Locate the cell with the specified text and output its (X, Y) center coordinate. 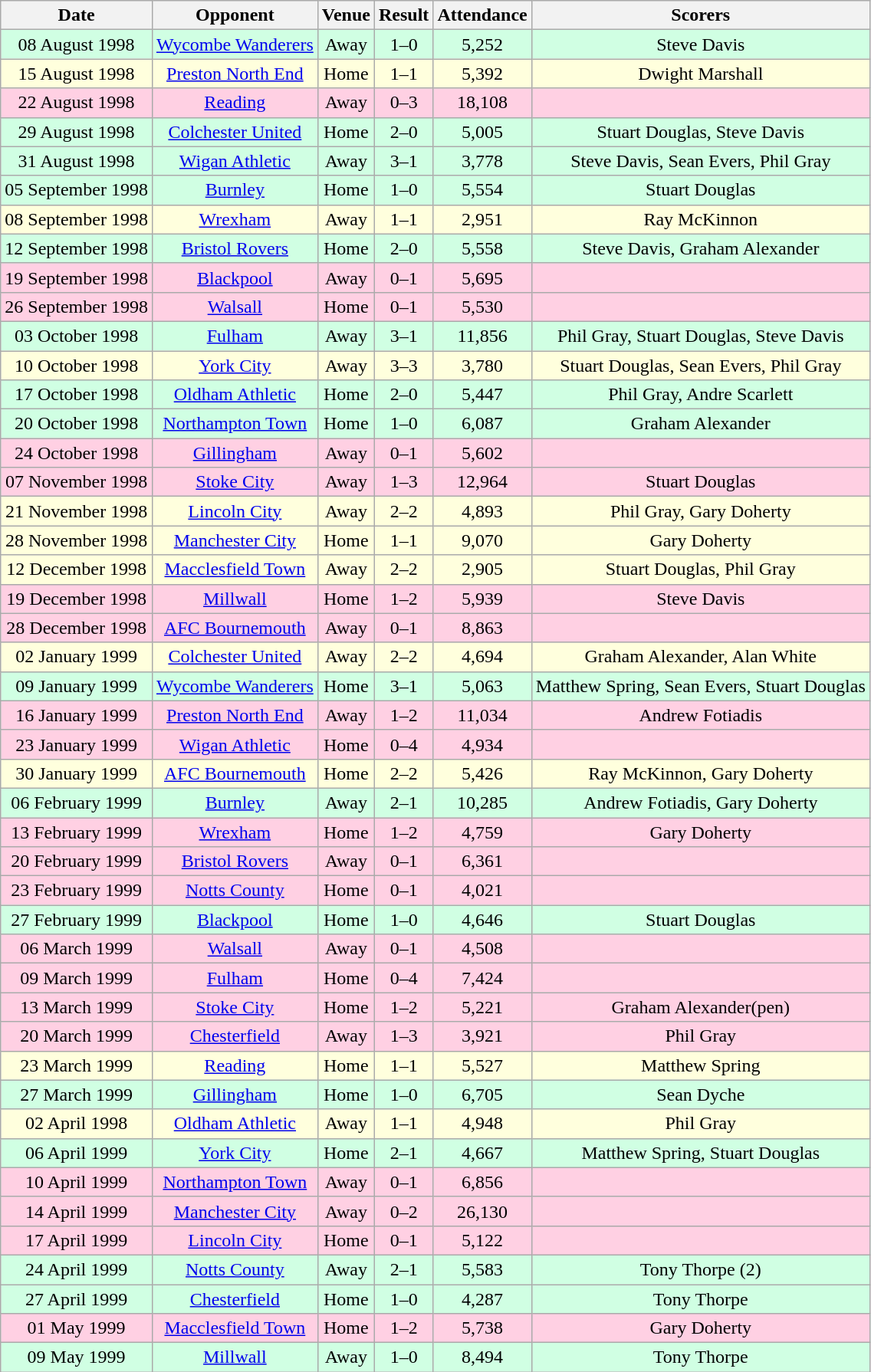
09 May 1999 (77, 1357)
24 October 1998 (77, 453)
3,921 (482, 1036)
Scorers (701, 15)
Graham Alexander(pen) (701, 1007)
4,646 (482, 920)
6,087 (482, 424)
28 November 1998 (77, 540)
23 March 1999 (77, 1065)
22 August 1998 (77, 103)
5,554 (482, 190)
19 December 1998 (77, 599)
14 April 1999 (77, 1211)
7,424 (482, 978)
3–3 (403, 366)
06 April 1999 (77, 1153)
4,021 (482, 891)
05 September 1998 (77, 190)
Matthew Spring, Stuart Douglas (701, 1153)
21 November 1998 (77, 511)
Tony Thorpe (2) (701, 1269)
5,063 (482, 686)
09 March 1999 (77, 978)
Date (77, 15)
10 October 1998 (77, 366)
4,893 (482, 511)
Stuart Douglas, Steve Davis (701, 132)
24 April 1999 (77, 1269)
15 August 1998 (77, 74)
Matthew Spring (701, 1065)
07 November 1998 (77, 482)
12,964 (482, 482)
06 February 1999 (77, 803)
5,392 (482, 74)
11,034 (482, 715)
27 February 1999 (77, 920)
2,905 (482, 569)
17 October 1998 (77, 395)
23 January 1999 (77, 744)
4,934 (482, 744)
Matthew Spring, Sean Evers, Stuart Douglas (701, 686)
5,252 (482, 44)
6,856 (482, 1182)
19 September 1998 (77, 277)
03 October 1998 (77, 336)
01 May 1999 (77, 1328)
27 April 1999 (77, 1299)
5,527 (482, 1065)
Andrew Fotiadis (701, 715)
27 March 1999 (77, 1095)
Venue (346, 15)
5,447 (482, 395)
2,951 (482, 219)
08 August 1998 (77, 44)
13 March 1999 (77, 1007)
5,221 (482, 1007)
12 September 1998 (77, 248)
5,738 (482, 1328)
Graham Alexander (701, 424)
Phil Gray, Andre Scarlett (701, 395)
23 February 1999 (77, 891)
Phil Gray, Stuart Douglas, Steve Davis (701, 336)
5,122 (482, 1240)
4,667 (482, 1153)
02 January 1999 (77, 657)
26,130 (482, 1211)
5,602 (482, 453)
17 April 1999 (77, 1240)
Opponent (235, 15)
Dwight Marshall (701, 74)
Steve Davis, Sean Evers, Phil Gray (701, 161)
Phil Gray, Gary Doherty (701, 511)
4,508 (482, 949)
5,530 (482, 307)
10 April 1999 (77, 1182)
29 August 1998 (77, 132)
31 August 1998 (77, 161)
8,494 (482, 1357)
20 March 1999 (77, 1036)
Stuart Douglas, Phil Gray (701, 569)
09 January 1999 (77, 686)
4,948 (482, 1124)
5,583 (482, 1269)
5,005 (482, 132)
0–2 (403, 1211)
Andrew Fotiadis, Gary Doherty (701, 803)
08 September 1998 (77, 219)
12 December 1998 (77, 569)
02 April 1998 (77, 1124)
4,287 (482, 1299)
Sean Dyche (701, 1095)
Ray McKinnon, Gary Doherty (701, 773)
8,863 (482, 628)
5,426 (482, 773)
5,695 (482, 277)
18,108 (482, 103)
Attendance (482, 15)
30 January 1999 (77, 773)
20 February 1999 (77, 862)
Ray McKinnon (701, 219)
6,705 (482, 1095)
Stuart Douglas, Sean Evers, Phil Gray (701, 366)
3,778 (482, 161)
Graham Alexander, Alan White (701, 657)
20 October 1998 (77, 424)
9,070 (482, 540)
Steve Davis, Graham Alexander (701, 248)
16 January 1999 (77, 715)
0–3 (403, 103)
6,361 (482, 862)
13 February 1999 (77, 832)
3,780 (482, 366)
06 March 1999 (77, 949)
5,939 (482, 599)
26 September 1998 (77, 307)
Result (403, 15)
4,759 (482, 832)
28 December 1998 (77, 628)
5,558 (482, 248)
10,285 (482, 803)
4,694 (482, 657)
11,856 (482, 336)
